From the cell containing the given text, extract its center point as (x, y) coordinate. 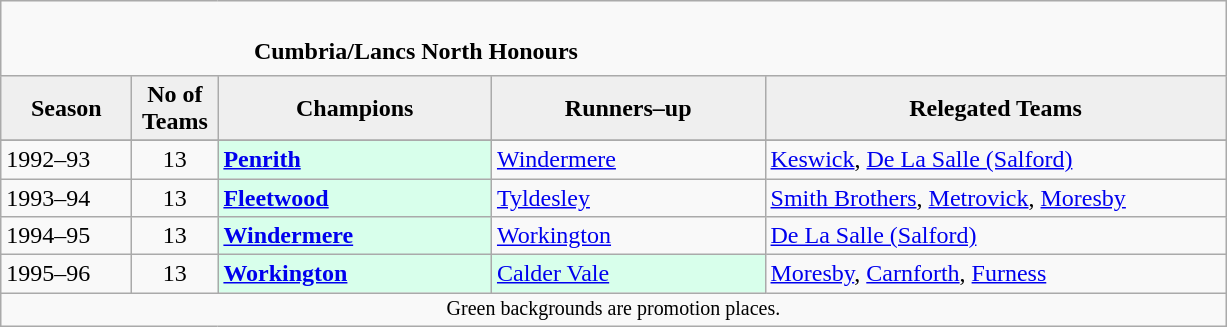
De La Salle (Salford) (996, 236)
Smith Brothers, Metrovick, Moresby (996, 197)
Green backgrounds are promotion places. (614, 310)
Fleetwood (355, 197)
1995–96 (66, 274)
1992–93 (66, 159)
Moresby, Carnforth, Furness (996, 274)
No of Teams (175, 108)
Runners–up (628, 108)
1993–94 (66, 197)
Season (66, 108)
Penrith (355, 159)
Tyldesley (628, 197)
1994–95 (66, 236)
Relegated Teams (996, 108)
Keswick, De La Salle (Salford) (996, 159)
Champions (355, 108)
Calder Vale (628, 274)
